Capture the cell that displays the provided text and extract its (X, Y) central coordinate. 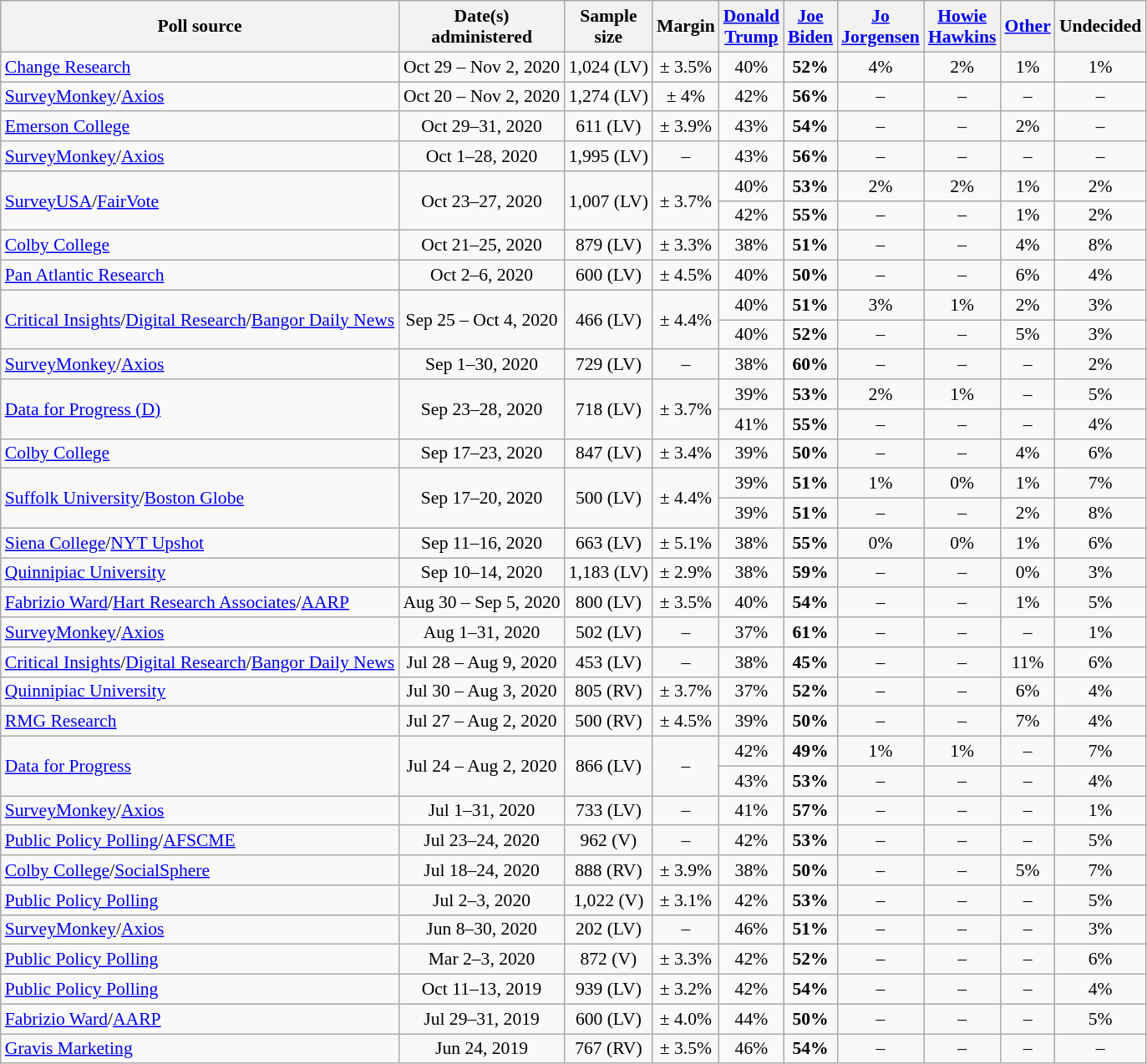
Jun 24, 2019 (481, 1049)
± 3.4% (686, 453)
Aug 30 – Sep 5, 2020 (481, 603)
Oct 2–6, 2020 (481, 276)
Jul 2–3, 2020 (481, 900)
800 (LV) (608, 603)
Emerson College (200, 127)
Jun 8–30, 2020 (481, 930)
Jul 29–31, 2019 (481, 1019)
DonaldTrump (752, 27)
Oct 11–13, 2019 (481, 990)
± 4.0% (686, 1019)
49% (810, 752)
Fabrizio Ward/Hart Research Associates/AARP (200, 603)
663 (LV) (608, 543)
939 (LV) (608, 990)
Sep 17–23, 2020 (481, 453)
Siena College/NYT Upshot (200, 543)
± 3.2% (686, 990)
1,007 (LV) (608, 200)
729 (LV) (608, 365)
Gravis Marketing (200, 1049)
Aug 1–31, 2020 (481, 632)
500 (RV) (608, 722)
Suffolk University/Boston Globe (200, 498)
61% (810, 632)
59% (810, 573)
RMG Research (200, 722)
Change Research (200, 67)
Oct 23–27, 2020 (481, 200)
Jul 1–31, 2020 (481, 811)
733 (LV) (608, 811)
611 (LV) (608, 127)
453 (LV) (608, 662)
Mar 2–3, 2020 (481, 960)
Sep 25 – Oct 4, 2020 (481, 319)
888 (RV) (608, 870)
879 (LV) (608, 246)
Undecided (1100, 27)
± 5.1% (686, 543)
872 (V) (608, 960)
± 2.9% (686, 573)
Data for Progress (D) (200, 409)
805 (RV) (608, 692)
866 (LV) (608, 767)
502 (LV) (608, 632)
Jul 27 – Aug 2, 2020 (481, 722)
718 (LV) (608, 409)
Sep 17–20, 2020 (481, 498)
HowieHawkins (962, 27)
847 (LV) (608, 453)
Fabrizio Ward/AARP (200, 1019)
1,995 (LV) (608, 156)
± 4% (686, 97)
1,274 (LV) (608, 97)
44% (752, 1019)
500 (LV) (608, 498)
11% (1028, 662)
202 (LV) (608, 930)
JoJorgensen (881, 27)
Jul 18–24, 2020 (481, 870)
Public Policy Polling/AFSCME (200, 841)
Date(s)administered (481, 27)
Data for Progress (200, 767)
767 (RV) (608, 1049)
Sep 11–16, 2020 (481, 543)
Pan Atlantic Research (200, 276)
Jul 28 – Aug 9, 2020 (481, 662)
Colby College/SocialSphere (200, 870)
Oct 29 – Nov 2, 2020 (481, 67)
± 3.1% (686, 900)
Samplesize (608, 27)
Poll source (200, 27)
Jul 23–24, 2020 (481, 841)
Oct 1–28, 2020 (481, 156)
1,183 (LV) (608, 573)
SurveyUSA/FairVote (200, 200)
Sep 1–30, 2020 (481, 365)
45% (810, 662)
Margin (686, 27)
Jul 24 – Aug 2, 2020 (481, 767)
Oct 29–31, 2020 (481, 127)
57% (810, 811)
JoeBiden (810, 27)
Oct 21–25, 2020 (481, 246)
Oct 20 – Nov 2, 2020 (481, 97)
466 (LV) (608, 319)
60% (810, 365)
962 (V) (608, 841)
Sep 10–14, 2020 (481, 573)
1,022 (V) (608, 900)
1,024 (LV) (608, 67)
Other (1028, 27)
Sep 23–28, 2020 (481, 409)
Jul 30 – Aug 3, 2020 (481, 692)
